Search for the cell housing the specified text and yield its (X, Y) center coordinate. 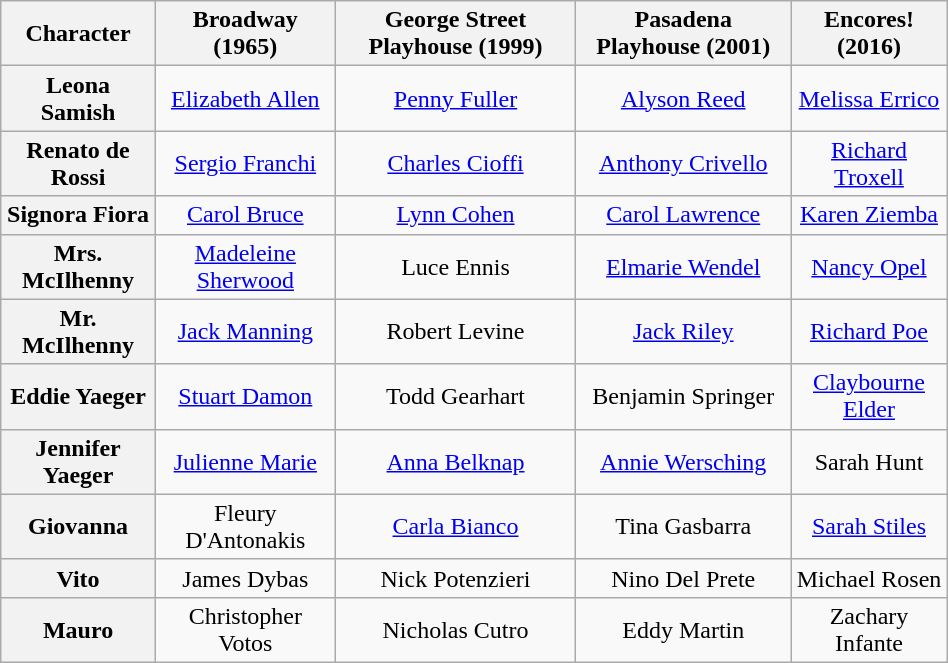
Elizabeth Allen (245, 98)
Annie Wersching (684, 462)
Robert Levine (455, 332)
Stuart Damon (245, 396)
Melissa Errico (870, 98)
Fleury D'Antonakis (245, 526)
Jack Riley (684, 332)
Madeleine Sherwood (245, 266)
Mauro (78, 630)
Penny Fuller (455, 98)
Richard Troxell (870, 164)
Lynn Cohen (455, 215)
Pasadena Playhouse (2001) (684, 34)
Anna Belknap (455, 462)
George Street Playhouse (1999) (455, 34)
Character (78, 34)
Christopher Votos (245, 630)
Karen Ziemba (870, 215)
Vito (78, 578)
Claybourne Elder (870, 396)
Elmarie Wendel (684, 266)
Giovanna (78, 526)
Nino Del Prete (684, 578)
Michael Rosen (870, 578)
Carol Bruce (245, 215)
Nick Potenzieri (455, 578)
Carol Lawrence (684, 215)
Anthony Crivello (684, 164)
Eddy Martin (684, 630)
Alyson Reed (684, 98)
Sarah Stiles (870, 526)
Signora Fiora (78, 215)
Zachary Infante (870, 630)
Nancy Opel (870, 266)
Julienne Marie (245, 462)
Jennifer Yaeger (78, 462)
Charles Cioffi (455, 164)
Tina Gasbarra (684, 526)
Sergio Franchi (245, 164)
Benjamin Springer (684, 396)
Mrs. McIlhenny (78, 266)
Sarah Hunt (870, 462)
Nicholas Cutro (455, 630)
Eddie Yaeger (78, 396)
Broadway (1965) (245, 34)
Jack Manning (245, 332)
Carla Bianco (455, 526)
Renato de Rossi (78, 164)
Luce Ennis (455, 266)
Leona Samish (78, 98)
Mr. McIlhenny (78, 332)
James Dybas (245, 578)
Encores! (2016) (870, 34)
Richard Poe (870, 332)
Todd Gearhart (455, 396)
